For the text-containing cell, return its midpoint in (x, y) coordinate format. 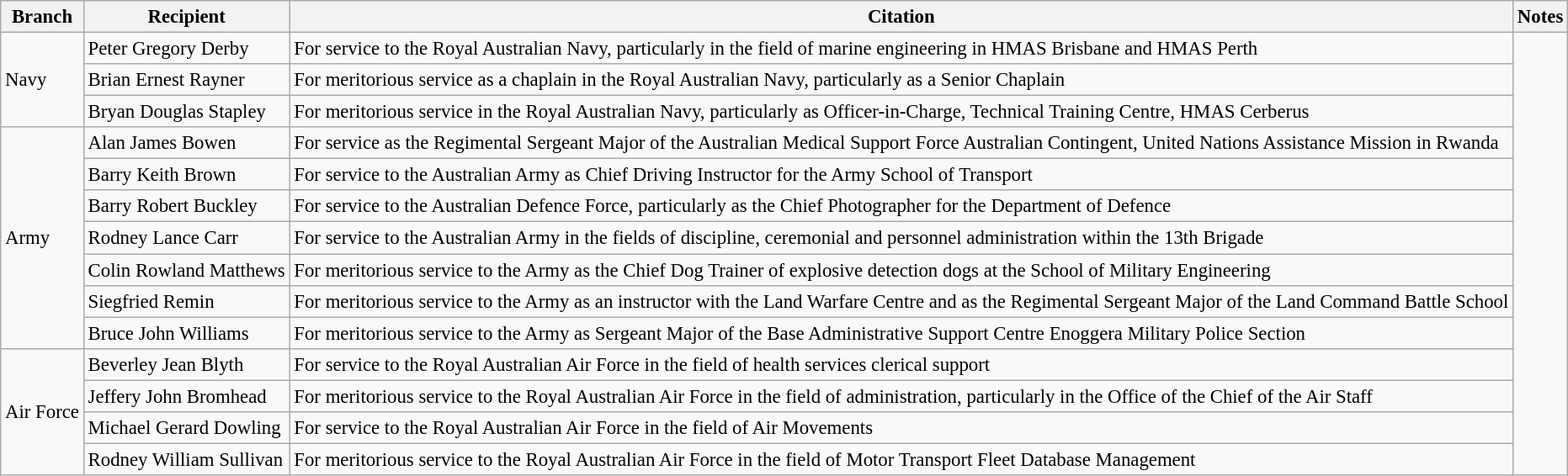
For meritorious service to the Royal Australian Air Force in the field of Motor Transport Fleet Database Management (901, 459)
For service to the Royal Australian Air Force in the field of Air Movements (901, 428)
Army (42, 237)
For meritorious service to the Army as the Chief Dog Trainer of explosive detection dogs at the School of Military Engineering (901, 270)
For service to the Australian Army in the fields of discipline, ceremonial and personnel administration within the 13th Brigade (901, 238)
Navy (42, 81)
Peter Gregory Derby (187, 49)
Alan James Bowen (187, 143)
Barry Keith Brown (187, 175)
For service to the Australian Defence Force, particularly as the Chief Photographer for the Department of Defence (901, 206)
Air Force (42, 411)
For meritorious service to the Royal Australian Air Force in the field of administration, particularly in the Office of the Chief of the Air Staff (901, 396)
Beverley Jean Blyth (187, 364)
Recipient (187, 17)
Barry Robert Buckley (187, 206)
For service to the Royal Australian Navy, particularly in the field of marine engineering in HMAS Brisbane and HMAS Perth (901, 49)
Colin Rowland Matthews (187, 270)
Bruce John Williams (187, 333)
For meritorious service to the Army as Sergeant Major of the Base Administrative Support Centre Enoggera Military Police Section (901, 333)
For meritorious service in the Royal Australian Navy, particularly as Officer-in-Charge, Technical Training Centre, HMAS Cerberus (901, 112)
Rodney William Sullivan (187, 459)
Bryan Douglas Stapley (187, 112)
Brian Ernest Rayner (187, 80)
Branch (42, 17)
Citation (901, 17)
For meritorious service as a chaplain in the Royal Australian Navy, particularly as a Senior Chaplain (901, 80)
Jeffery John Bromhead (187, 396)
For service to the Royal Australian Air Force in the field of health services clerical support (901, 364)
Rodney Lance Carr (187, 238)
Michael Gerard Dowling (187, 428)
Notes (1540, 17)
Siegfried Remin (187, 301)
For service to the Australian Army as Chief Driving Instructor for the Army School of Transport (901, 175)
